For the text-containing cell, return its midpoint in (x, y) coordinate format. 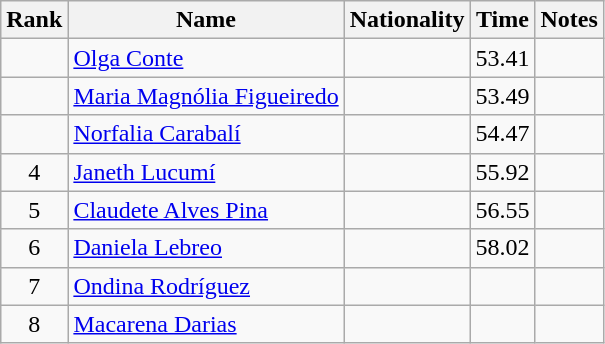
55.92 (502, 172)
Name (206, 20)
Olga Conte (206, 58)
Claudete Alves Pina (206, 210)
Janeth Lucumí (206, 172)
56.55 (502, 210)
58.02 (502, 248)
Notes (569, 20)
Time (502, 20)
Nationality (407, 20)
53.41 (502, 58)
Maria Magnólia Figueiredo (206, 96)
6 (34, 248)
54.47 (502, 134)
Ondina Rodríguez (206, 286)
5 (34, 210)
Daniela Lebreo (206, 248)
Rank (34, 20)
Macarena Darias (206, 324)
Norfalia Carabalí (206, 134)
7 (34, 286)
53.49 (502, 96)
8 (34, 324)
4 (34, 172)
